Return the [X, Y] coordinate for the center point of the cell that contains the specified text.  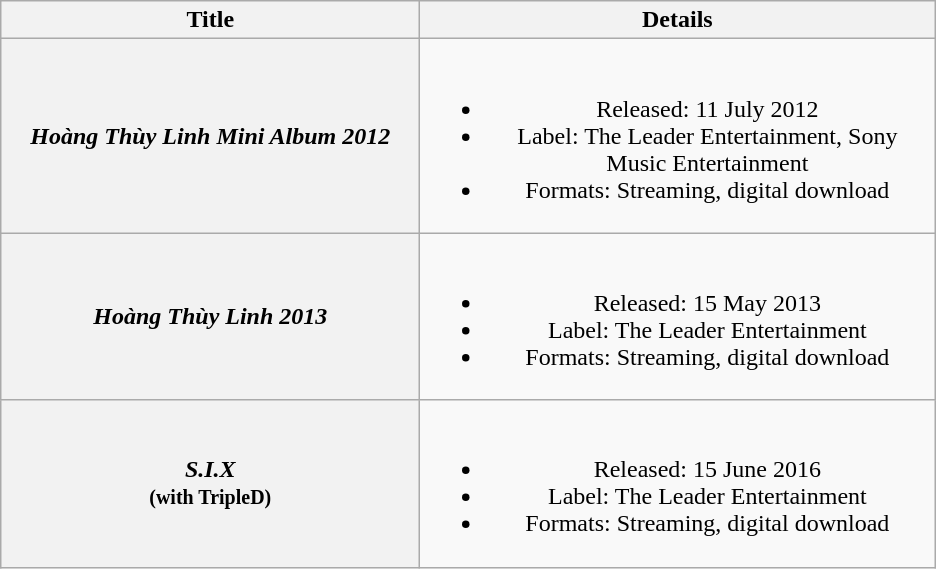
Hoàng Thùy Linh Mini Album 2012 [210, 136]
Released: 11 July 2012Label: The Leader Entertainment, Sony Music EntertainmentFormats: Streaming, digital download [678, 136]
Details [678, 20]
Title [210, 20]
Hoàng Thùy Linh 2013 [210, 316]
Released: 15 May 2013Label: The Leader EntertainmentFormats: Streaming, digital download [678, 316]
S.I.X(with TripleD) [210, 484]
Released: 15 June 2016Label: The Leader EntertainmentFormats: Streaming, digital download [678, 484]
